Return the (X, Y) coordinate for the center point of the cell that contains the specified text.  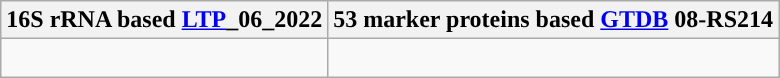
16S rRNA based LTP_06_2022 (164, 20)
53 marker proteins based GTDB 08-RS214 (554, 20)
